Scan for the cell matching the given text and deliver its (x, y) coordinate at center. 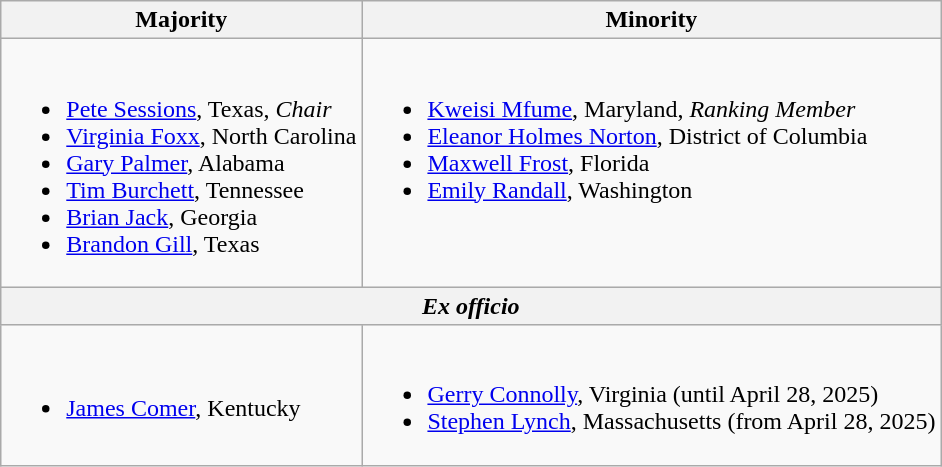
Majority (182, 20)
James Comer, Kentucky (182, 395)
Pete Sessions, Texas, ChairVirginia Foxx, North CarolinaGary Palmer, AlabamaTim Burchett, TennesseeBrian Jack, GeorgiaBrandon Gill, Texas (182, 163)
Gerry Connolly, Virginia (until April 28, 2025)Stephen Lynch, Massachusetts (from April 28, 2025) (652, 395)
Kweisi Mfume, Maryland, Ranking MemberEleanor Holmes Norton, District of ColumbiaMaxwell Frost, FloridaEmily Randall, Washington (652, 163)
Minority (652, 20)
Ex officio (471, 306)
